Search for the cell housing the specified text and yield its [x, y] center coordinate. 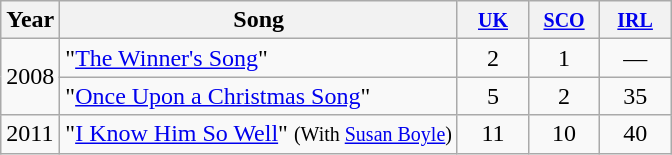
— [636, 58]
2008 [30, 77]
"Once Upon a Christmas Song" [259, 96]
IRL [636, 20]
35 [636, 96]
5 [492, 96]
SCO [564, 20]
1 [564, 58]
2011 [30, 134]
11 [492, 134]
"I Know Him So Well" (With Susan Boyle) [259, 134]
Song [259, 20]
40 [636, 134]
10 [564, 134]
"The Winner's Song" [259, 58]
Year [30, 20]
UK [492, 20]
